Extract the [x, y] coordinate from the center of the cell holding the provided text.  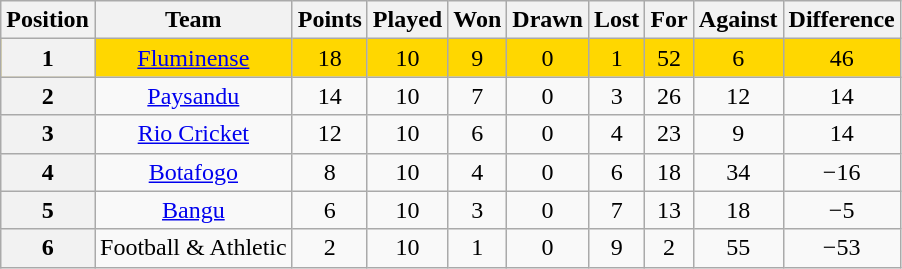
Difference [842, 20]
Paysandu [193, 96]
−53 [842, 248]
8 [330, 172]
Rio Cricket [193, 134]
Drawn [548, 20]
5 [48, 210]
34 [738, 172]
Football & Athletic [193, 248]
Bangu [193, 210]
Lost [616, 20]
26 [669, 96]
13 [669, 210]
Won [478, 20]
Team [193, 20]
Points [330, 20]
For [669, 20]
46 [842, 58]
55 [738, 248]
23 [669, 134]
−16 [842, 172]
Fluminense [193, 58]
−5 [842, 210]
Against [738, 20]
Position [48, 20]
52 [669, 58]
Played [407, 20]
Botafogo [193, 172]
